Output the [x, y] coordinate of the center of the cell containing the given text.  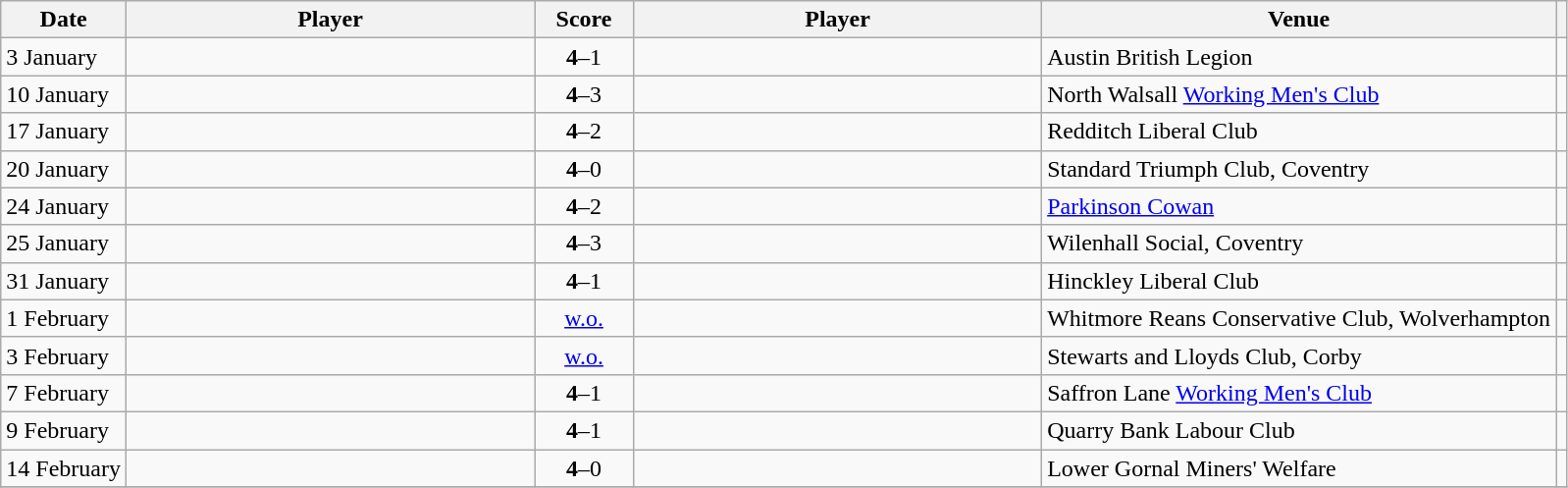
31 January [64, 281]
9 February [64, 430]
25 January [64, 244]
10 January [64, 94]
3 February [64, 355]
Redditch Liberal Club [1299, 132]
Hinckley Liberal Club [1299, 281]
Score [585, 20]
20 January [64, 169]
North Walsall Working Men's Club [1299, 94]
3 January [64, 57]
Quarry Bank Labour Club [1299, 430]
Standard Triumph Club, Coventry [1299, 169]
Date [64, 20]
Parkinson Cowan [1299, 206]
Stewarts and Lloyds Club, Corby [1299, 355]
17 January [64, 132]
Austin British Legion [1299, 57]
7 February [64, 393]
Lower Gornal Miners' Welfare [1299, 468]
24 January [64, 206]
Saffron Lane Working Men's Club [1299, 393]
Venue [1299, 20]
14 February [64, 468]
Whitmore Reans Conservative Club, Wolverhampton [1299, 318]
1 February [64, 318]
Wilenhall Social, Coventry [1299, 244]
